For the text-containing cell, return its midpoint in [x, y] coordinate format. 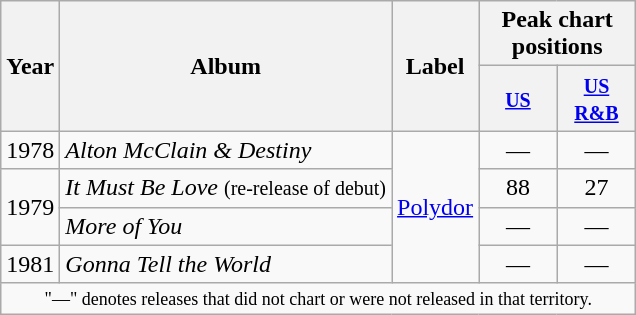
1981 [30, 264]
Album [226, 66]
US R&B [596, 98]
Alton McClain & Destiny [226, 150]
Peak chart positions [558, 34]
1979 [30, 207]
Gonna Tell the World [226, 264]
"—" denotes releases that did not chart or were not released in that territory. [318, 298]
88 [518, 188]
It Must Be Love (re-release of debut) [226, 188]
1978 [30, 150]
More of You [226, 226]
Polydor [436, 207]
US [518, 98]
Year [30, 66]
27 [596, 188]
Label [436, 66]
